Extract the [x, y] coordinate from the center of the cell holding the provided text.  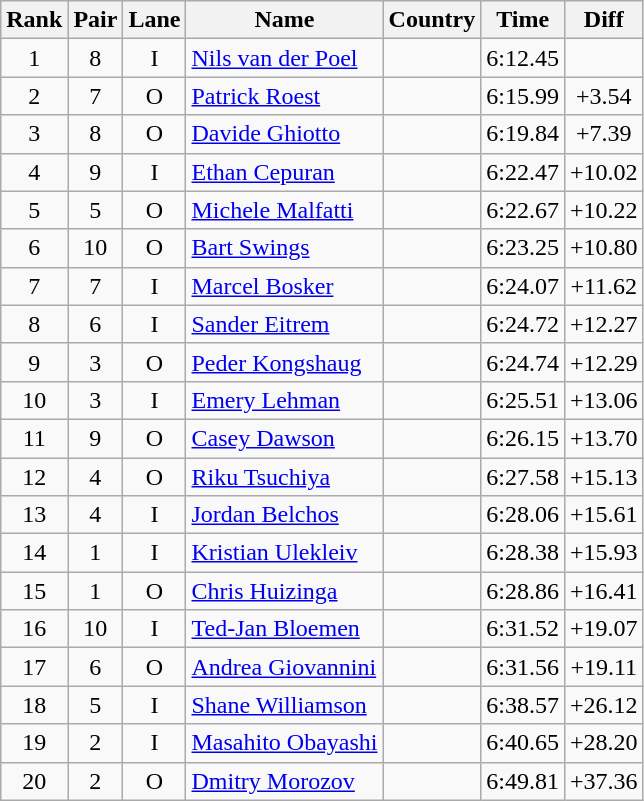
Bart Swings [284, 248]
+7.39 [604, 134]
6:12.45 [523, 58]
14 [34, 553]
+13.06 [604, 400]
6:24.74 [523, 362]
Andrea Giovannini [284, 667]
Riku Tsuchiya [284, 477]
Sander Eitrem [284, 324]
+12.29 [604, 362]
Time [523, 20]
+12.27 [604, 324]
6:26.15 [523, 438]
16 [34, 629]
12 [34, 477]
+10.80 [604, 248]
6:24.72 [523, 324]
Lane [154, 20]
11 [34, 438]
Emery Lehman [284, 400]
6:22.67 [523, 210]
6:40.65 [523, 743]
Rank [34, 20]
+10.02 [604, 172]
6:31.56 [523, 667]
+28.20 [604, 743]
Peder Kongshaug [284, 362]
Shane Williamson [284, 705]
Diff [604, 20]
Patrick Roest [284, 96]
6:27.58 [523, 477]
Nils van der Poel [284, 58]
6:38.57 [523, 705]
+16.41 [604, 591]
+37.36 [604, 781]
6:19.84 [523, 134]
Ted-Jan Bloemen [284, 629]
6:28.38 [523, 553]
+19.07 [604, 629]
19 [34, 743]
6:31.52 [523, 629]
6:28.06 [523, 515]
+19.11 [604, 667]
Kristian Ulekleiv [284, 553]
6:22.47 [523, 172]
Chris Huizinga [284, 591]
6:15.99 [523, 96]
Dmitry Morozov [284, 781]
15 [34, 591]
Davide Ghiotto [284, 134]
6:49.81 [523, 781]
+3.54 [604, 96]
Name [284, 20]
+15.61 [604, 515]
+15.13 [604, 477]
Casey Dawson [284, 438]
+26.12 [604, 705]
Pair [96, 20]
6:28.86 [523, 591]
Jordan Belchos [284, 515]
+13.70 [604, 438]
20 [34, 781]
+10.22 [604, 210]
+11.62 [604, 286]
6:23.25 [523, 248]
17 [34, 667]
Michele Malfatti [284, 210]
6:25.51 [523, 400]
6:24.07 [523, 286]
Ethan Cepuran [284, 172]
Country [432, 20]
18 [34, 705]
13 [34, 515]
Marcel Bosker [284, 286]
Masahito Obayashi [284, 743]
+15.93 [604, 553]
